Capture the cell that displays the provided text and extract its [x, y] central coordinate. 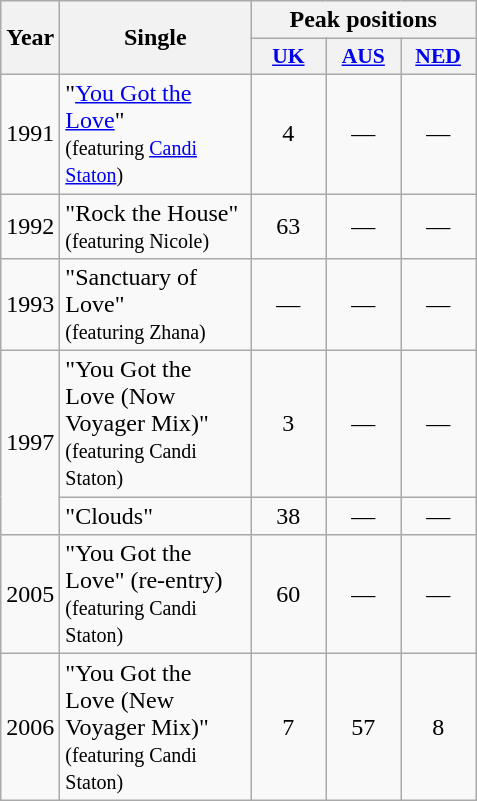
2005 [30, 594]
Peak positions [364, 20]
8 [438, 727]
"You Got the Love" (featuring Candi Staton) [156, 134]
7 [288, 727]
"Sanctuary of Love" (featuring Zhana) [156, 305]
Single [156, 38]
AUS [364, 57]
38 [288, 516]
1991 [30, 134]
"Clouds" [156, 516]
1997 [30, 443]
63 [288, 226]
"You Got the Love (Now Voyager Mix)"(featuring Candi Staton) [156, 424]
60 [288, 594]
4 [288, 134]
Year [30, 38]
1993 [30, 305]
"You Got the Love" (re-entry)(featuring Candi Staton) [156, 594]
57 [364, 727]
1992 [30, 226]
3 [288, 424]
"Rock the House" (featuring Nicole) [156, 226]
2006 [30, 727]
"You Got the Love (New Voyager Mix)"(featuring Candi Staton) [156, 727]
UK [288, 57]
NED [438, 57]
